Return (X, Y) of the center of cell containing provided text 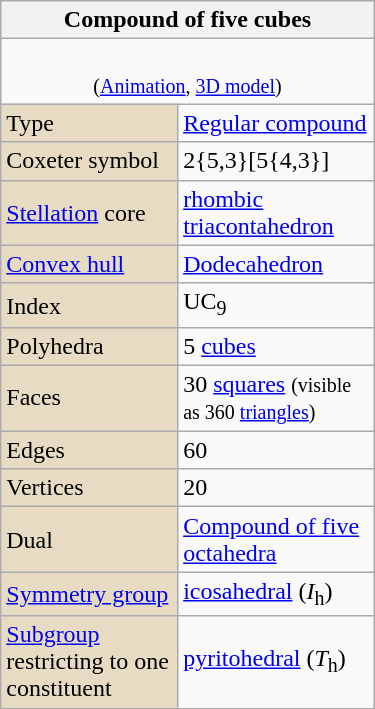
Stellation core (90, 212)
Coxeter symbol (90, 161)
30 squares (visible as 360 triangles) (276, 398)
Polyhedra (90, 346)
Compound of five cubes (188, 20)
Edges (90, 450)
icosahedral (Ih) (276, 594)
Symmetry group (90, 594)
(Animation, 3D model) (188, 72)
pyritohedral (Th) (276, 662)
rhombic triacontahedron (276, 212)
60 (276, 450)
Subgroup restricting to one constituent (90, 662)
Dodecahedron (276, 264)
Type (90, 123)
Regular compound (276, 123)
Compound of five octahedra (276, 540)
Dual (90, 540)
2{5,3}[5{4,3}] (276, 161)
UC9 (276, 305)
5 cubes (276, 346)
Faces (90, 398)
20 (276, 488)
Vertices (90, 488)
Convex hull (90, 264)
Index (90, 305)
